Return (X, Y) of the center of cell containing provided text 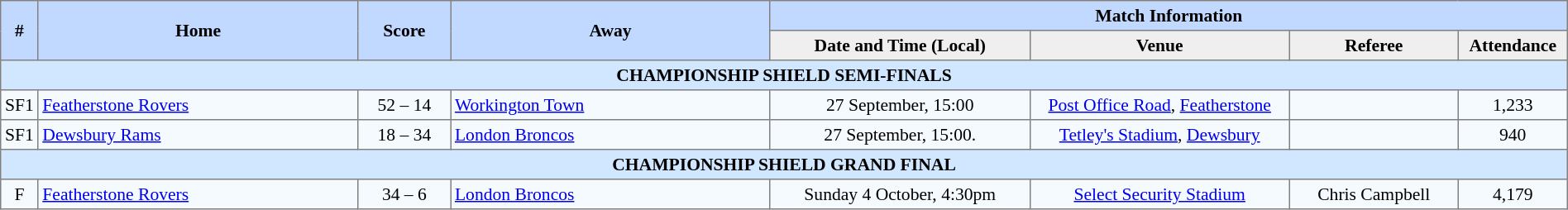
Sunday 4 October, 4:30pm (900, 194)
18 – 34 (404, 135)
1,233 (1513, 105)
Home (198, 31)
Post Office Road, Featherstone (1159, 105)
# (20, 31)
Away (610, 31)
4,179 (1513, 194)
Attendance (1513, 45)
Date and Time (Local) (900, 45)
Select Security Stadium (1159, 194)
CHAMPIONSHIP SHIELD SEMI-FINALS (784, 75)
F (20, 194)
Venue (1159, 45)
Referee (1374, 45)
27 September, 15:00 (900, 105)
52 – 14 (404, 105)
Tetley's Stadium, Dewsbury (1159, 135)
940 (1513, 135)
CHAMPIONSHIP SHIELD GRAND FINAL (784, 165)
Match Information (1169, 16)
27 September, 15:00. (900, 135)
Workington Town (610, 105)
34 – 6 (404, 194)
Dewsbury Rams (198, 135)
Score (404, 31)
Chris Campbell (1374, 194)
